Find where the given text appears and provide that cell's center as [X, Y] coordinate. 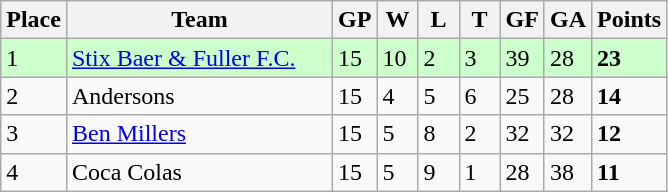
12 [630, 134]
11 [630, 172]
Coca Colas [199, 172]
Team [199, 20]
L [438, 20]
23 [630, 58]
39 [522, 58]
Ben Millers [199, 134]
GF [522, 20]
10 [398, 58]
8 [438, 134]
GA [568, 20]
Stix Baer & Fuller F.C. [199, 58]
T [480, 20]
14 [630, 96]
Place [34, 20]
Andersons [199, 96]
W [398, 20]
GP [355, 20]
38 [568, 172]
9 [438, 172]
Points [630, 20]
25 [522, 96]
6 [480, 96]
